From the cell containing the given text, extract its center point as [x, y] coordinate. 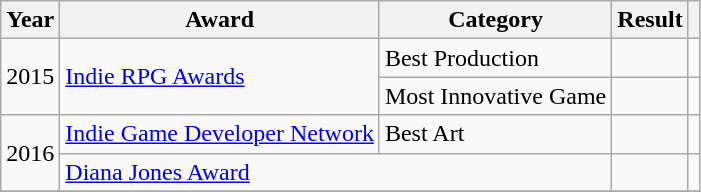
2015 [30, 77]
Year [30, 20]
2016 [30, 153]
Award [220, 20]
Indie RPG Awards [220, 77]
Best Art [495, 134]
Best Production [495, 58]
Indie Game Developer Network [220, 134]
Diana Jones Award [336, 172]
Category [495, 20]
Most Innovative Game [495, 96]
Result [650, 20]
